Pinpoint the cell where the given text exists, returning its [X, Y] midpoint coordinate. 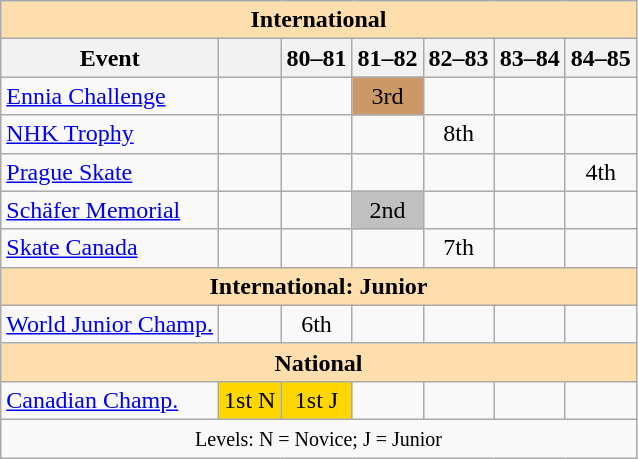
1st J [316, 400]
8th [458, 134]
National [319, 362]
82–83 [458, 58]
Skate Canada [110, 248]
International: Junior [319, 286]
7th [458, 248]
Schäfer Memorial [110, 210]
World Junior Champ. [110, 324]
International [319, 20]
2nd [388, 210]
4th [600, 172]
80–81 [316, 58]
Canadian Champ. [110, 400]
83–84 [530, 58]
3rd [388, 96]
Ennia Challenge [110, 96]
1st N [250, 400]
6th [316, 324]
Prague Skate [110, 172]
Event [110, 58]
84–85 [600, 58]
NHK Trophy [110, 134]
81–82 [388, 58]
Levels: N = Novice; J = Junior [319, 438]
